Return (X, Y) of the center of cell containing provided text 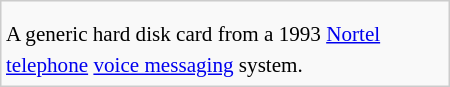
A generic hard disk card from a 1993 Nortel telephone voice messaging system. (224, 49)
